Return the (X, Y) coordinate for the center point of the cell that contains the specified text.  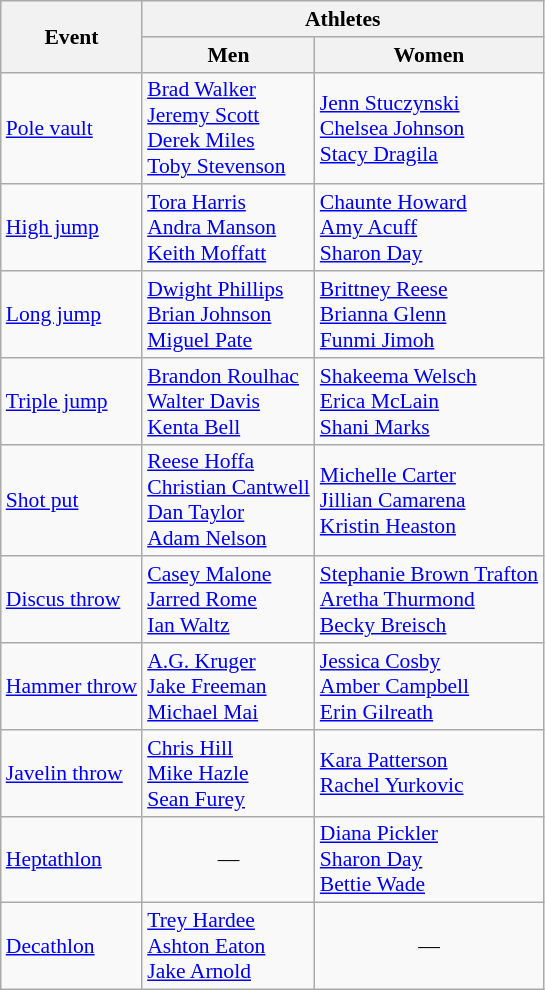
Casey Malone Jarred Rome Ian Waltz (228, 600)
Jenn Stuczynski Chelsea Johnson Stacy Dragila (429, 128)
Tora Harris Andra Manson Keith Moffatt (228, 228)
Discus throw (72, 600)
Shot put (72, 500)
Michelle Carter Jillian Camarena Kristin Heaston (429, 500)
Long jump (72, 314)
Heptathlon (72, 860)
Women (429, 55)
Chaunte Howard Amy Acuff Sharon Day (429, 228)
Stephanie Brown Trafton Aretha Thurmond Becky Breisch (429, 600)
A.G. Kruger Jake Freeman Michael Mai (228, 686)
Brittney Reese Brianna Glenn Funmi Jimoh (429, 314)
Dwight Phillips Brian Johnson Miguel Pate (228, 314)
Men (228, 55)
Triple jump (72, 402)
High jump (72, 228)
Jessica Cosby Amber Campbell Erin Gilreath (429, 686)
Chris Hill Mike Hazle Sean Furey (228, 774)
Brandon Roulhac Walter Davis Kenta Bell (228, 402)
Event (72, 36)
Trey Hardee Ashton Eaton Jake Arnold (228, 946)
Decathlon (72, 946)
Shakeema Welsch Erica McLain Shani Marks (429, 402)
Pole vault (72, 128)
Javelin throw (72, 774)
Hammer throw (72, 686)
Athletes (342, 19)
Kara Patterson Rachel Yurkovic (429, 774)
Diana Pickler Sharon Day Bettie Wade (429, 860)
Reese Hoffa Christian Cantwell Dan Taylor Adam Nelson (228, 500)
Brad Walker Jeremy Scott Derek Miles Toby Stevenson (228, 128)
